Capture the cell that displays the provided text and extract its [X, Y] central coordinate. 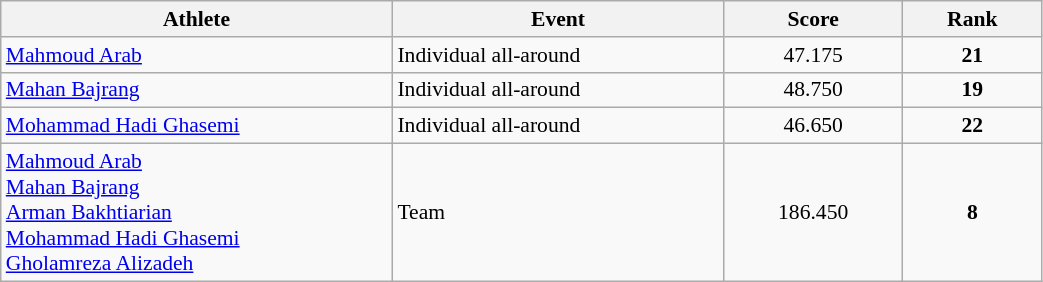
46.650 [814, 126]
Event [558, 19]
Score [814, 19]
48.750 [814, 90]
47.175 [814, 55]
22 [972, 126]
19 [972, 90]
21 [972, 55]
Mahan Bajrang [197, 90]
Rank [972, 19]
Athlete [197, 19]
186.450 [814, 213]
Team [558, 213]
Mahmoud ArabMahan BajrangArman BakhtiarianMohammad Hadi GhasemiGholamreza Alizadeh [197, 213]
Mohammad Hadi Ghasemi [197, 126]
Mahmoud Arab [197, 55]
8 [972, 213]
